Find where the given text appears and provide that cell's center as [x, y] coordinate. 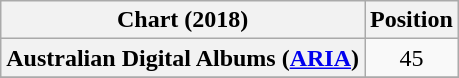
45 [412, 58]
Australian Digital Albums (ARIA) [183, 58]
Position [412, 20]
Chart (2018) [183, 20]
